Find where the given text appears and provide that cell's center as (x, y) coordinate. 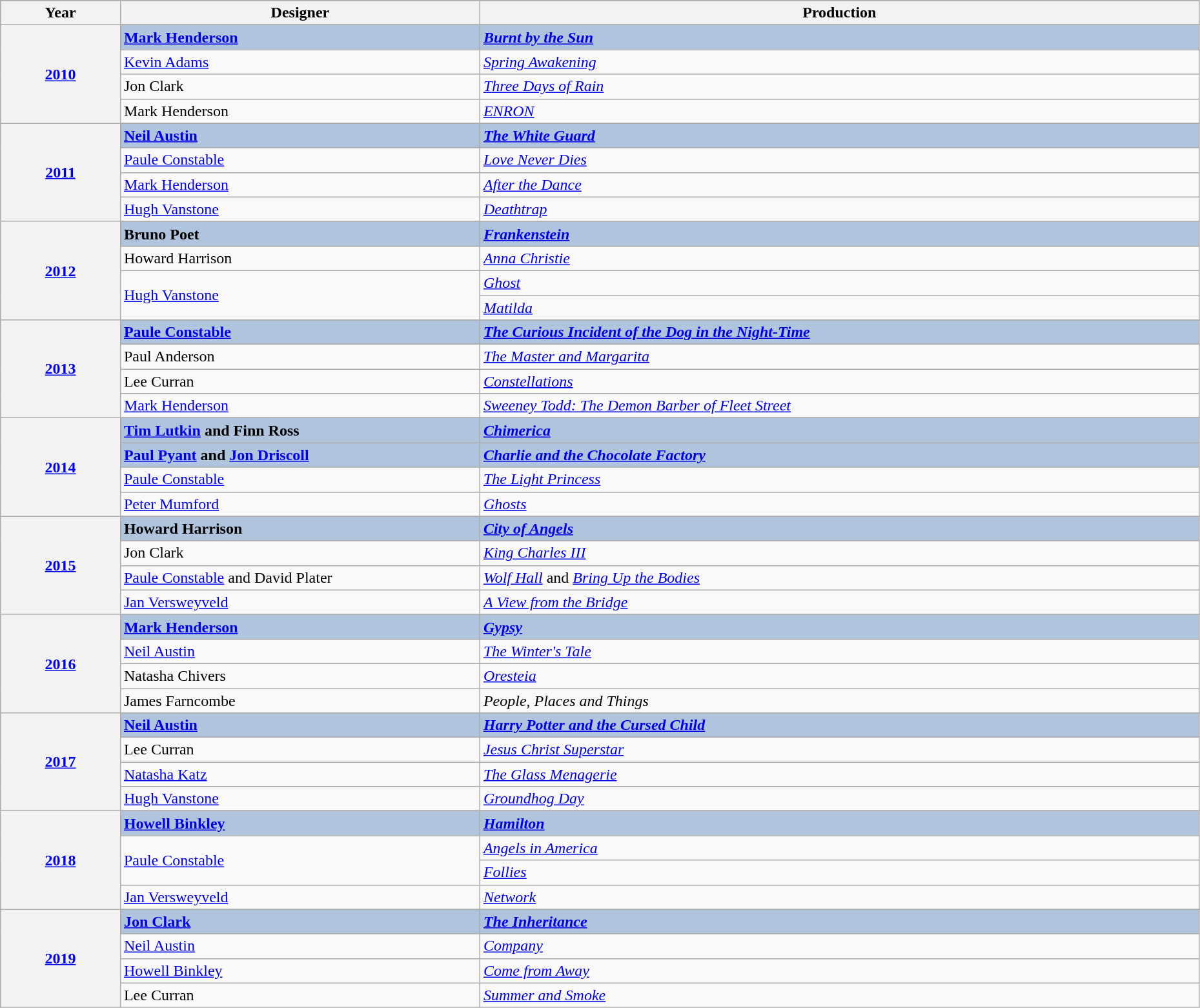
Harry Potter and the Cursed Child (839, 725)
Matilda (839, 308)
The Glass Menagerie (839, 774)
Deathtrap (839, 209)
2018 (61, 860)
2010 (61, 74)
Year (61, 13)
2014 (61, 467)
Constellations (839, 381)
The Light Princess (839, 479)
2013 (61, 369)
Burnt by the Sun (839, 37)
Natasha Katz (300, 774)
Three Days of Rain (839, 86)
2011 (61, 172)
Jesus Christ Superstar (839, 750)
Peter Mumford (300, 504)
Groundhog Day (839, 799)
2015 (61, 565)
Paul Anderson (300, 357)
Come from Away (839, 971)
ENRON (839, 111)
The Master and Margarita (839, 357)
Angels in America (839, 848)
Hamilton (839, 823)
City of Angels (839, 529)
Summer and Smoke (839, 995)
Tim Lutkin and Finn Ross (300, 430)
2012 (61, 270)
Paule Constable and David Plater (300, 578)
Network (839, 897)
Natasha Chivers (300, 676)
Paul Pyant and Jon Driscoll (300, 455)
2017 (61, 762)
The Inheritance (839, 922)
Designer (300, 13)
Wolf Hall and Bring Up the Bodies (839, 578)
Sweeney Todd: The Demon Barber of Fleet Street (839, 406)
King Charles III (839, 553)
Chimerica (839, 430)
Production (839, 13)
The Curious Incident of the Dog in the Night-Time (839, 332)
People, Places and Things (839, 700)
Charlie and the Chocolate Factory (839, 455)
2019 (61, 958)
2016 (61, 663)
The Winter's Tale (839, 651)
Spring Awakening (839, 62)
Company (839, 946)
James Farncombe (300, 700)
The White Guard (839, 136)
Oresteia (839, 676)
Bruno Poet (300, 234)
Kevin Adams (300, 62)
Love Never Dies (839, 160)
Ghost (839, 283)
A View from the Bridge (839, 602)
After the Dance (839, 185)
Ghosts (839, 504)
Follies (839, 872)
Frankenstein (839, 234)
Anna Christie (839, 258)
Gypsy (839, 627)
